Pinpoint the cell where the given text exists, returning its [x, y] midpoint coordinate. 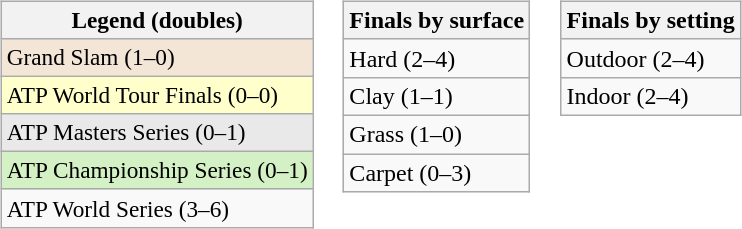
ATP World Tour Finals (0–0) [157, 95]
ATP Championship Series (0–1) [157, 171]
Finals by setting [650, 20]
ATP Masters Series (0–1) [157, 133]
Clay (1–1) [437, 96]
Finals by surface [437, 20]
Carpet (0–3) [437, 173]
Grass (1–0) [437, 134]
Indoor (2–4) [650, 96]
Grand Slam (1–0) [157, 57]
Outdoor (2–4) [650, 58]
Hard (2–4) [437, 58]
Legend (doubles) [157, 20]
ATP World Series (3–6) [157, 208]
